From the cell containing the given text, extract its center point as (x, y) coordinate. 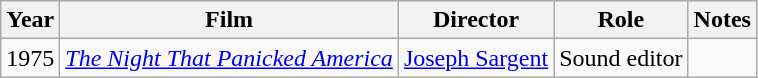
Year (30, 20)
Sound editor (621, 58)
Director (476, 20)
Notes (722, 20)
Joseph Sargent (476, 58)
Role (621, 20)
1975 (30, 58)
Film (230, 20)
The Night That Panicked America (230, 58)
